Pinpoint the cell where the given text exists, returning its (x, y) midpoint coordinate. 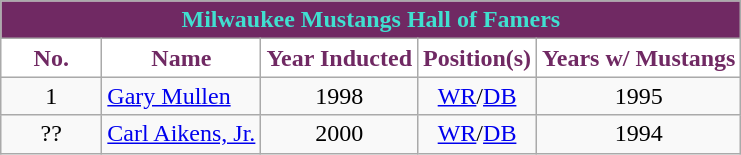
1995 (639, 96)
Year Inducted (340, 58)
1998 (340, 96)
1994 (639, 134)
?? (52, 134)
Gary Mullen (182, 96)
Carl Aikens, Jr. (182, 134)
No. (52, 58)
Name (182, 58)
2000 (340, 134)
Milwaukee Mustangs Hall of Famers (371, 20)
1 (52, 96)
Position(s) (478, 58)
Years w/ Mustangs (639, 58)
